Pinpoint the cell where the given text exists, returning its [x, y] midpoint coordinate. 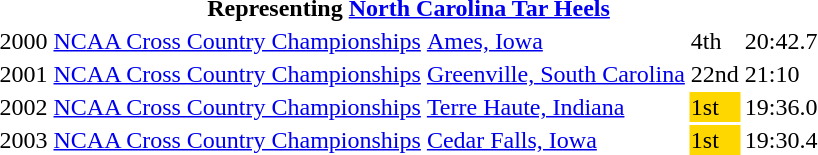
Greenville, South Carolina [556, 74]
Ames, Iowa [556, 41]
Terre Haute, Indiana [556, 107]
Cedar Falls, Iowa [556, 140]
4th [714, 41]
22nd [714, 74]
